Search for the cell housing the specified text and yield its [x, y] center coordinate. 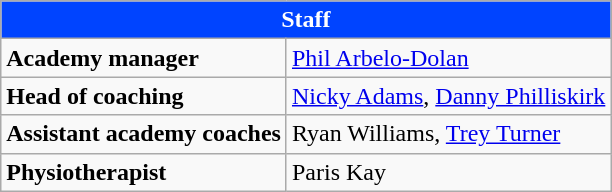
Ryan Williams, Trey Turner [448, 134]
Paris Kay [448, 172]
Physiotherapist [144, 172]
Assistant academy coaches [144, 134]
Academy manager [144, 58]
Phil Arbelo-Dolan [448, 58]
Nicky Adams, Danny Philliskirk [448, 96]
Staff [306, 20]
Head of coaching [144, 96]
